For the text-containing cell, return its midpoint in [x, y] coordinate format. 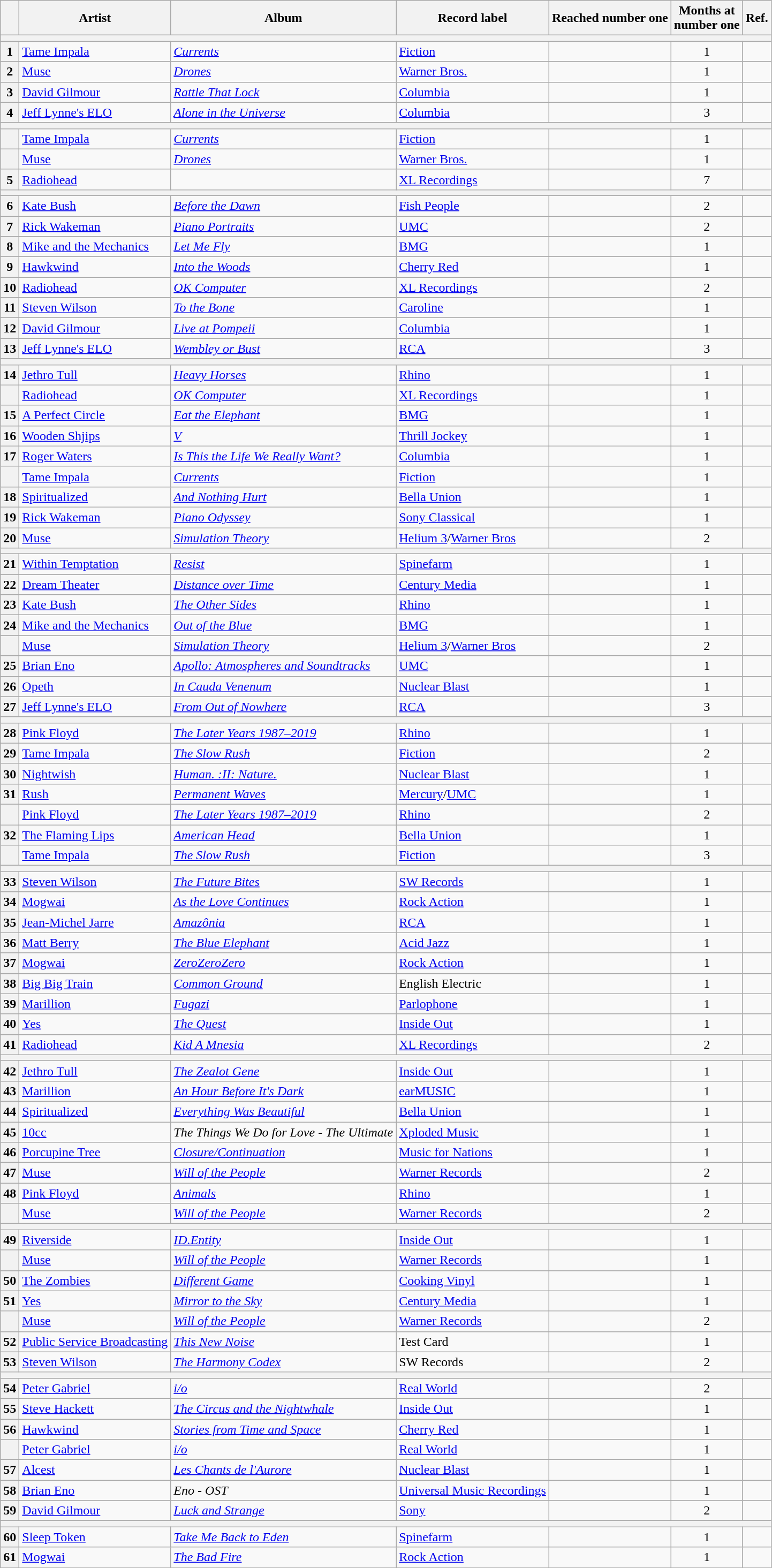
The Future Bites [284, 882]
Eat the Elephant [284, 415]
English Electric [473, 983]
11 [10, 308]
Mercury/UMC [473, 794]
The Zealot Gene [284, 1071]
Thrill Jockey [473, 436]
Closure/Continuation [284, 1153]
Distance over Time [284, 585]
22 [10, 585]
Jean-Michel Jarre [95, 922]
59 [10, 1511]
Is This the Life We Really Want? [284, 456]
Fish People [473, 206]
48 [10, 1193]
51 [10, 1301]
Sleep Token [95, 1537]
46 [10, 1153]
6 [10, 206]
Public Service Broadcasting [95, 1342]
8 [10, 247]
58 [10, 1490]
Parlophone [473, 1004]
Take Me Back to Eden [284, 1537]
43 [10, 1091]
29 [10, 753]
In Cauda Venenum [284, 686]
52 [10, 1342]
Test Card [473, 1342]
Let Me Fly [284, 247]
5 [10, 179]
27 [10, 707]
40 [10, 1024]
39 [10, 1004]
Sony Classical [473, 517]
To the Bone [284, 308]
30 [10, 774]
Riverside [95, 1240]
Animals [284, 1193]
Wembley or Bust [284, 349]
Different Game [284, 1281]
32 [10, 835]
Stories from Time and Space [284, 1429]
Before the Dawn [284, 206]
The Things We Do for Love - The Ultimate [284, 1132]
15 [10, 415]
57 [10, 1470]
Within Temptation [95, 564]
Permanent Waves [284, 794]
Cooking Vinyl [473, 1281]
18 [10, 497]
33 [10, 882]
The Circus and the Nightwhale [284, 1408]
10cc [95, 1132]
The Blue Elephant [284, 943]
54 [10, 1388]
34 [10, 902]
21 [10, 564]
Rush [95, 794]
Sony [473, 1511]
24 [10, 625]
Heavy Horses [284, 375]
35 [10, 922]
Apollo: Atmospheres and Soundtracks [284, 666]
10 [10, 287]
ZeroZeroZero [284, 963]
23 [10, 605]
Rattle That Lock [284, 92]
Amazônia [284, 922]
The Harmony Codex [284, 1362]
60 [10, 1537]
Eno - OST [284, 1490]
From Out of Nowhere [284, 707]
Everything Was Beautiful [284, 1111]
17 [10, 456]
An Hour Before It's Dark [284, 1091]
Roger Waters [95, 456]
Resist [284, 564]
Common Ground [284, 983]
The Zombies [95, 1281]
44 [10, 1111]
Acid Jazz [473, 943]
Record label [473, 18]
Kid A Mnesia [284, 1044]
Human. :II: Nature. [284, 774]
Live at Pompeii [284, 328]
Porcupine Tree [95, 1153]
Xploded Music [473, 1132]
31 [10, 794]
42 [10, 1071]
Alcest [95, 1470]
The Bad Fire [284, 1557]
earMUSIC [473, 1091]
Luck and Strange [284, 1511]
4 [10, 112]
20 [10, 538]
Wooden Shjips [95, 436]
53 [10, 1362]
19 [10, 517]
12 [10, 328]
American Head [284, 835]
13 [10, 349]
Opeth [95, 686]
ID.Entity [284, 1240]
The Quest [284, 1024]
Out of the Blue [284, 625]
Caroline [473, 308]
50 [10, 1281]
Big Big Train [95, 983]
Reached number one [610, 18]
Piano Portraits [284, 226]
Piano Odyssey [284, 517]
36 [10, 943]
14 [10, 375]
38 [10, 983]
55 [10, 1408]
Alone in the Universe [284, 112]
Ref. [757, 18]
Fugazi [284, 1004]
A Perfect Circle [95, 415]
Les Chants de l'Aurore [284, 1470]
Matt Berry [95, 943]
Nightwish [95, 774]
28 [10, 733]
This New Noise [284, 1342]
41 [10, 1044]
16 [10, 436]
As the Love Continues [284, 902]
25 [10, 666]
9 [10, 267]
The Flaming Lips [95, 835]
Steve Hackett [95, 1408]
Music for Nations [473, 1153]
Universal Music Recordings [473, 1490]
49 [10, 1240]
And Nothing Hurt [284, 497]
The Other Sides [284, 605]
56 [10, 1429]
61 [10, 1557]
26 [10, 686]
45 [10, 1132]
Mirror to the Sky [284, 1301]
47 [10, 1173]
37 [10, 963]
Into the Woods [284, 267]
Dream Theater [95, 585]
V [284, 436]
Album [284, 18]
Months atnumber one [707, 18]
Artist [95, 18]
